Capture the cell that displays the provided text and extract its (X, Y) central coordinate. 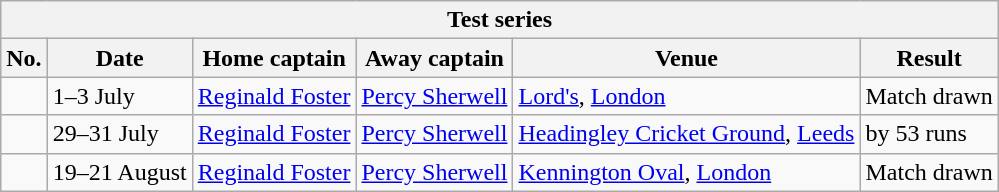
Test series (500, 20)
Kennington Oval, London (686, 172)
Date (120, 58)
No. (24, 58)
Home captain (274, 58)
Venue (686, 58)
29–31 July (120, 134)
by 53 runs (929, 134)
Lord's, London (686, 96)
Result (929, 58)
19–21 August (120, 172)
Headingley Cricket Ground, Leeds (686, 134)
Away captain (434, 58)
1–3 July (120, 96)
